Scan for the cell matching the given text and deliver its (x, y) coordinate at center. 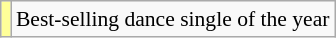
Best-selling dance single of the year (173, 19)
